Search for the cell housing the specified text and yield its [x, y] center coordinate. 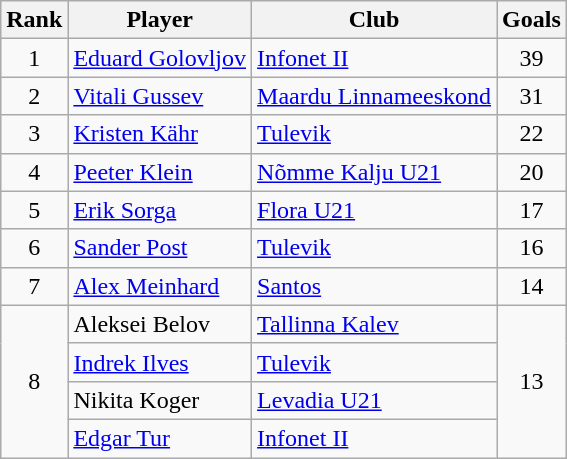
4 [34, 172]
Goals [532, 20]
Alex Meinhard [160, 286]
8 [34, 381]
1 [34, 58]
Santos [374, 286]
Flora U21 [374, 210]
Aleksei Belov [160, 324]
6 [34, 248]
31 [532, 96]
7 [34, 286]
Sander Post [160, 248]
13 [532, 381]
Indrek Ilves [160, 362]
16 [532, 248]
3 [34, 134]
Rank [34, 20]
Edgar Tur [160, 438]
39 [532, 58]
14 [532, 286]
5 [34, 210]
22 [532, 134]
Kristen Kähr [160, 134]
Maardu Linnameeskond [374, 96]
Nõmme Kalju U21 [374, 172]
Peeter Klein [160, 172]
Erik Sorga [160, 210]
Nikita Koger [160, 400]
Levadia U21 [374, 400]
2 [34, 96]
17 [532, 210]
Vitali Gussev [160, 96]
20 [532, 172]
Eduard Golovljov [160, 58]
Tallinna Kalev [374, 324]
Player [160, 20]
Club [374, 20]
